Pinpoint the cell where the given text exists, returning its (X, Y) midpoint coordinate. 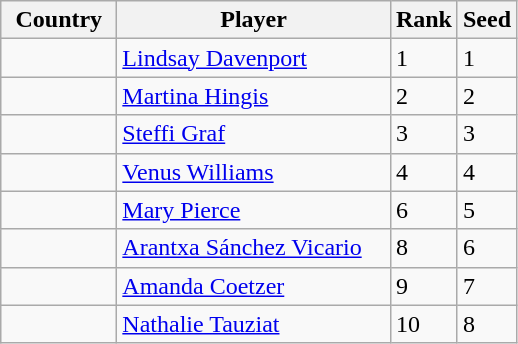
10 (424, 324)
Lindsay Davenport (254, 58)
Seed (486, 20)
9 (424, 286)
Martina Hingis (254, 96)
Country (59, 20)
Rank (424, 20)
5 (486, 210)
Venus Williams (254, 172)
7 (486, 286)
Amanda Coetzer (254, 286)
Mary Pierce (254, 210)
Steffi Graf (254, 134)
Arantxa Sánchez Vicario (254, 248)
Player (254, 20)
Nathalie Tauziat (254, 324)
